Search for the cell housing the specified text and yield its [x, y] center coordinate. 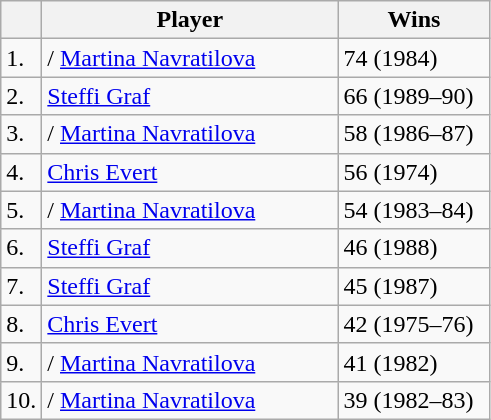
1. [22, 58]
54 (1983–84) [414, 210]
10. [22, 400]
Wins [414, 20]
66 (1989–90) [414, 96]
39 (1982–83) [414, 400]
8. [22, 324]
4. [22, 172]
2. [22, 96]
58 (1986–87) [414, 134]
7. [22, 286]
45 (1987) [414, 286]
56 (1974) [414, 172]
3. [22, 134]
42 (1975–76) [414, 324]
5. [22, 210]
6. [22, 248]
Player [190, 20]
74 (1984) [414, 58]
46 (1988) [414, 248]
41 (1982) [414, 362]
9. [22, 362]
